Detect which cell encompasses the target text, then output its (X, Y) center coordinate. 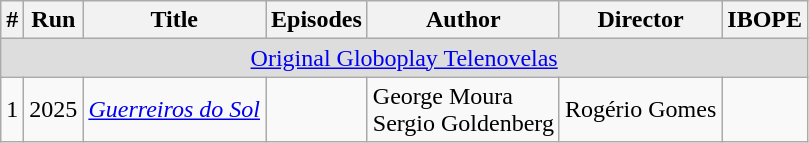
Episodes (317, 20)
Guerreiros do Sol (174, 110)
George MouraSergio Goldenberg (463, 110)
IBOPE (765, 20)
Title (174, 20)
1 (12, 110)
Author (463, 20)
Rogério Gomes (640, 110)
Run (54, 20)
Director (640, 20)
2025 (54, 110)
# (12, 20)
Original Globoplay Telenovelas (404, 58)
